Detect which cell encompasses the target text, then output its [X, Y] center coordinate. 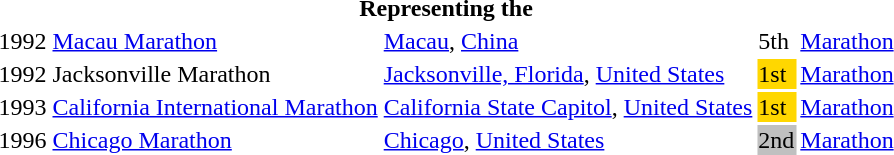
California International Marathon [215, 107]
Chicago Marathon [215, 140]
California State Capitol, United States [568, 107]
Jacksonville, Florida, United States [568, 74]
5th [776, 41]
2nd [776, 140]
Macau Marathon [215, 41]
Jacksonville Marathon [215, 74]
Chicago, United States [568, 140]
Macau, China [568, 41]
